Return the (X, Y) coordinate for the center point of the cell that contains the specified text.  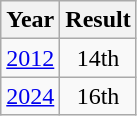
2024 (30, 96)
2012 (30, 58)
Year (30, 20)
14th (98, 58)
16th (98, 96)
Result (98, 20)
